Search for the cell housing the specified text and yield its (X, Y) center coordinate. 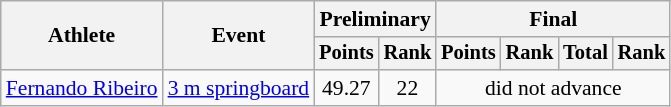
Final (553, 19)
Fernando Ribeiro (82, 88)
49.27 (346, 88)
Athlete (82, 36)
22 (408, 88)
3 m springboard (239, 88)
Event (239, 36)
did not advance (553, 88)
Total (586, 54)
Preliminary (375, 19)
